Return (x, y) of the center of cell containing provided text 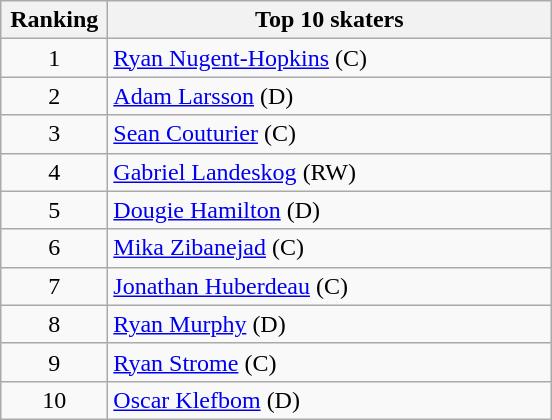
Gabriel Landeskog (RW) (330, 172)
Sean Couturier (C) (330, 134)
7 (54, 286)
2 (54, 96)
4 (54, 172)
Ryan Strome (C) (330, 362)
1 (54, 58)
10 (54, 400)
Top 10 skaters (330, 20)
8 (54, 324)
Ryan Nugent-Hopkins (C) (330, 58)
3 (54, 134)
9 (54, 362)
Ranking (54, 20)
Ryan Murphy (D) (330, 324)
Dougie Hamilton (D) (330, 210)
Mika Zibanejad (C) (330, 248)
Oscar Klefbom (D) (330, 400)
Jonathan Huberdeau (C) (330, 286)
Adam Larsson (D) (330, 96)
5 (54, 210)
6 (54, 248)
